From the cell containing the given text, extract its center point as (x, y) coordinate. 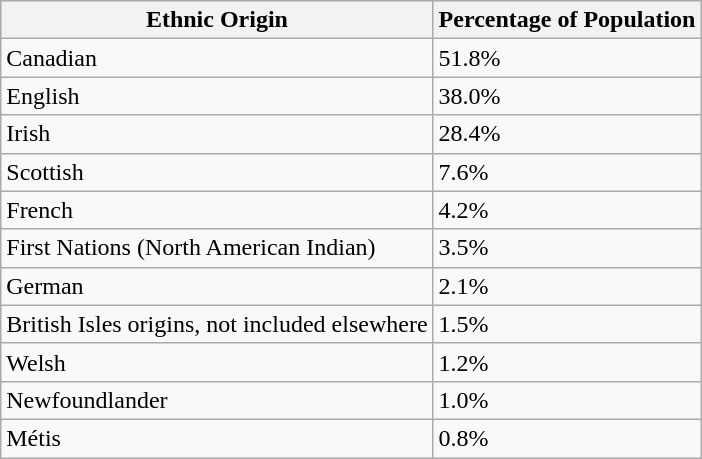
38.0% (567, 96)
British Isles origins, not included elsewhere (217, 324)
Ethnic Origin (217, 20)
1.2% (567, 362)
French (217, 210)
51.8% (567, 58)
Canadian (217, 58)
1.5% (567, 324)
First Nations (North American Indian) (217, 248)
28.4% (567, 134)
Métis (217, 438)
German (217, 286)
Welsh (217, 362)
English (217, 96)
0.8% (567, 438)
Newfoundlander (217, 400)
Scottish (217, 172)
Percentage of Population (567, 20)
4.2% (567, 210)
7.6% (567, 172)
Irish (217, 134)
1.0% (567, 400)
3.5% (567, 248)
2.1% (567, 286)
